Locate the cell with the specified text and output its (x, y) center coordinate. 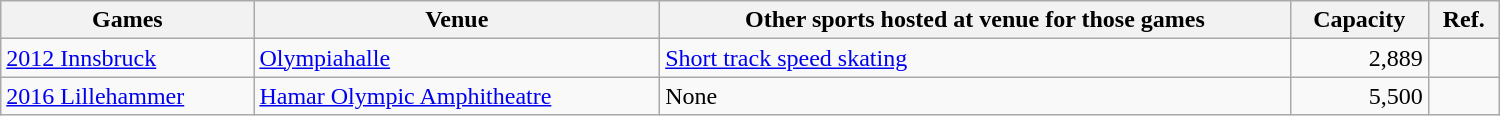
2,889 (1359, 58)
Venue (457, 20)
Hamar Olympic Amphitheatre (457, 96)
Capacity (1359, 20)
2016 Lillehammer (128, 96)
2012 Innsbruck (128, 58)
Games (128, 20)
5,500 (1359, 96)
Olympiahalle (457, 58)
None (976, 96)
Ref. (1464, 20)
Short track speed skating (976, 58)
Other sports hosted at venue for those games (976, 20)
